Find where the given text appears and provide that cell's center as (x, y) coordinate. 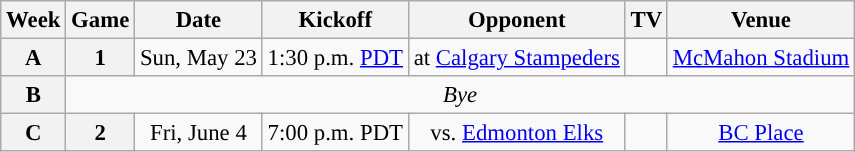
7:00 p.m. PDT (335, 133)
at Calgary Stampeders (516, 58)
2 (100, 133)
1 (100, 58)
Fri, June 4 (199, 133)
Opponent (516, 20)
Game (100, 20)
1:30 p.m. PDT (335, 58)
Sun, May 23 (199, 58)
B (34, 95)
A (34, 58)
Week (34, 20)
Venue (760, 20)
TV (646, 20)
McMahon Stadium (760, 58)
BC Place (760, 133)
C (34, 133)
Kickoff (335, 20)
Bye (460, 95)
vs. Edmonton Elks (516, 133)
Date (199, 20)
